Identify which cell holds the provided text, then report its (X, Y) central coordinate. 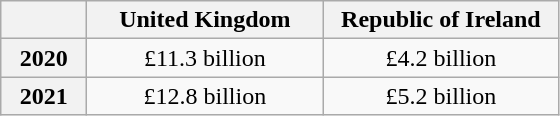
2020 (44, 58)
2021 (44, 96)
£5.2 billion (441, 96)
Republic of Ireland (441, 20)
£11.3 billion (205, 58)
United Kingdom (205, 20)
£12.8 billion (205, 96)
£4.2 billion (441, 58)
